Pinpoint the cell where the given text exists, returning its [x, y] midpoint coordinate. 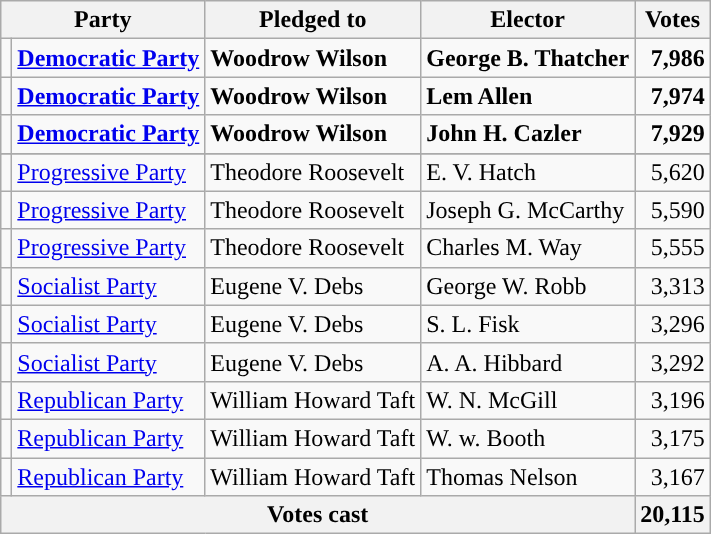
3,167 [673, 477]
Votes [673, 20]
5,590 [673, 210]
George W. Robb [528, 286]
20,115 [673, 515]
Elector [528, 20]
7,986 [673, 58]
Thomas Nelson [528, 477]
5,620 [673, 172]
3,313 [673, 286]
7,929 [673, 134]
E. V. Hatch [528, 172]
7,974 [673, 96]
W. N. McGill [528, 400]
3,196 [673, 400]
Pledged to [313, 20]
3,175 [673, 438]
5,555 [673, 248]
Party [103, 20]
S. L. Fisk [528, 324]
Charles M. Way [528, 248]
Votes cast [318, 515]
George B. Thatcher [528, 58]
Lem Allen [528, 96]
Joseph G. McCarthy [528, 210]
John H. Cazler [528, 134]
3,292 [673, 362]
3,296 [673, 324]
W. w. Booth [528, 438]
A. A. Hibbard [528, 362]
